Locate the cell with the specified text and output its [x, y] center coordinate. 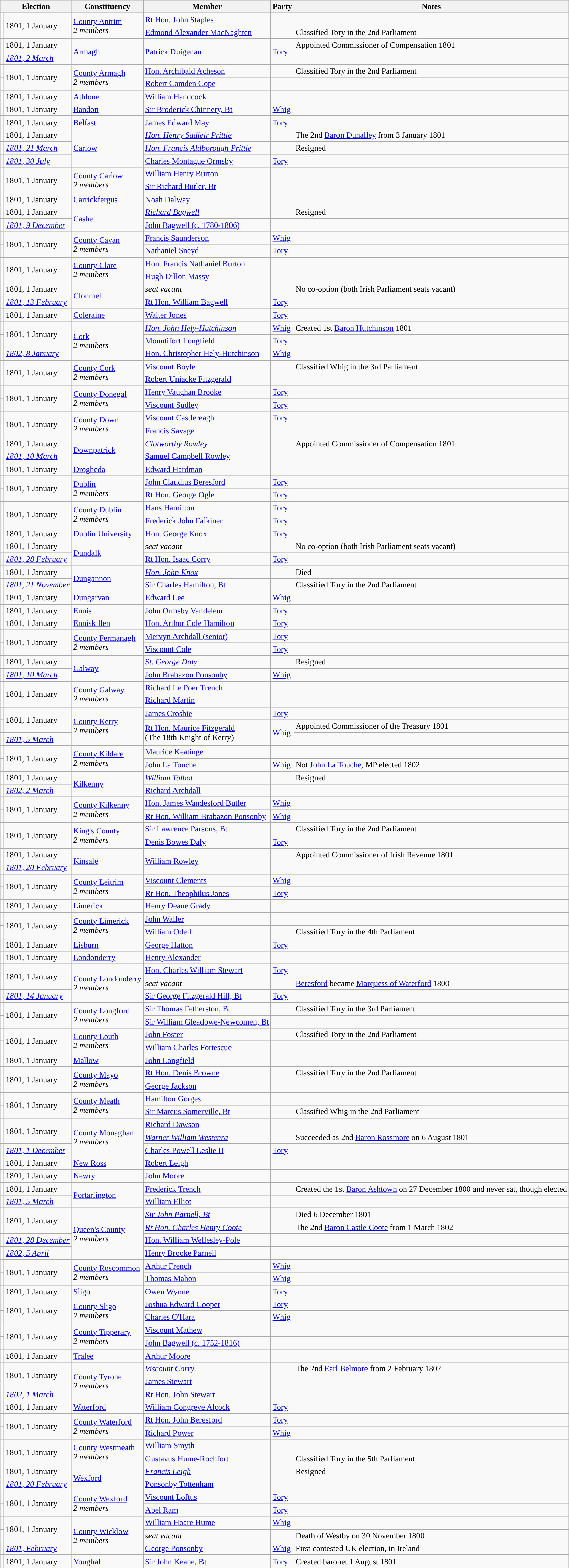
Viscount Clements [207, 880]
Frederick John Falkiner [207, 521]
Queen's County2 members [107, 1234]
1801, 28 December [38, 1240]
John Bagwell (c. 1780-1806) [207, 225]
John Moore [207, 1176]
Viscount Sudley [207, 405]
County Tipperary2 members [107, 1336]
County Armagh2 members [107, 77]
Dundalk [107, 553]
Classified Whig in the 2nd Parliament [431, 1112]
The 2nd Baron Dunalley from 3 January 1801 [431, 135]
Armagh [107, 52]
Viscount Corry [207, 1368]
Dungarvan [107, 598]
Denis Bowes Daly [207, 842]
Coleraine [107, 315]
Beresford became Marquess of Waterford 1800 [431, 983]
William Rowley [207, 861]
1801, 2 March [38, 58]
Hon. Arthur Cole Hamilton [207, 623]
Dublin2 members [107, 488]
Hon. Francis Aldborough Prittie [207, 148]
Hon. William Wellesley-Pole [207, 1240]
Rt Hon. John Stewart [207, 1394]
Edward Lee [207, 598]
Maurice Keatinge [207, 752]
Classified Tory in the 3rd Parliament [431, 1009]
Arthur Moore [207, 1356]
Death of Westby on 30 November 1800 [431, 1536]
Henry Deane Grady [207, 906]
Galway [107, 668]
County Down2 members [107, 424]
Rt Hon. Theophilus Jones [207, 893]
Clonmel [107, 296]
Downpatrick [107, 450]
County Wexford2 members [107, 1504]
1801, 21 November [38, 585]
Mountifort Longfield [207, 341]
County Meath2 members [107, 1105]
George Jackson [207, 1086]
Ponsonby Tottenham [207, 1484]
County Longford2 members [107, 1015]
1802, 8 January [38, 353]
Arthur French [207, 1266]
Died 6 December 1801 [431, 1215]
County Donegal2 members [107, 399]
1801, 13 February [38, 302]
Viscount Loftus [207, 1497]
1801, 14 January [38, 996]
Succeeded as 2nd Baron Rossmore on 6 August 1801 [431, 1137]
Charles Powell Leslie II [207, 1150]
Waterford [107, 1407]
John Bagwell (c. 1752-1816) [207, 1343]
Cashel [107, 219]
County Londonderry2 members [107, 983]
Viscount Cole [207, 649]
Richard Power [207, 1433]
Lisburn [107, 945]
Francis Savage [207, 431]
Youghal [107, 1561]
Rt Hon. John Staples [207, 20]
Henry Brooke Parnell [207, 1253]
Enniskillen [107, 623]
Tralee [107, 1356]
Hon. George Knox [207, 533]
County Louth2 members [107, 1041]
Richard Bagwell [207, 212]
Sir John Parnell, Bt [207, 1215]
Athlone [107, 97]
Classified Tory in the 4th Parliament [431, 932]
1802, 2 March [38, 791]
Hugh Dillon Massy [207, 276]
John Longfield [207, 1060]
John Foster [207, 1035]
Election [36, 7]
Robert Uniacke Fitzgerald [207, 379]
Viscount Boyle [207, 366]
Rt Hon. William Bagwell [207, 302]
Gustavus Hume-Rochfort [207, 1459]
William Handcock [207, 97]
Rt Hon. William Brabazon Ponsonby [207, 816]
County Antrim2 members [107, 26]
Edward Hardman [207, 469]
Abel Ram [207, 1510]
1801, 1 December [38, 1150]
Sir Broderick Chinnery, Bt [207, 109]
Samuel Campbell Rowley [207, 456]
1801, February [38, 1548]
Notes [431, 7]
Portarlington [107, 1195]
Sir Charles Hamilton, Bt [207, 585]
Mallow [107, 1060]
Walter Jones [207, 315]
County Monaghan2 members [107, 1137]
Patrick Duigenan [207, 52]
John Claudius Beresford [207, 482]
William Congreve Alcock [207, 1407]
King's County2 members [107, 835]
William Hoare Hume [207, 1523]
County Kilkenny2 members [107, 810]
1801, 28 February [38, 559]
County Clare2 members [107, 270]
Francis Leigh [207, 1471]
William Elliot [207, 1202]
Created 1st Baron Hutchinson 1801 [431, 328]
Drogheda [107, 469]
Created the 1st Baron Ashtown on 27 December 1800 and never sat, though elected [431, 1189]
Hon. Francis Nathaniel Burton [207, 264]
Limerick [107, 906]
Sir Richard Butler, Bt [207, 187]
Richard Martin [207, 700]
1802, 1 March [38, 1394]
Constituency [107, 7]
Rt Hon. Denis Browne [207, 1073]
Ennis [107, 611]
1802, 5 April [38, 1253]
Henry Alexander [207, 957]
County Tyrone2 members [107, 1381]
Robert Leigh [207, 1163]
County Waterford2 members [107, 1427]
Robert Camden Cope [207, 84]
Rt Hon. Isaac Corry [207, 559]
James Edward May [207, 122]
Kilkenny [107, 784]
Sir William Gleadowe-Newcomen, Bt [207, 1022]
Kinsale [107, 861]
Nathaniel Sneyd [207, 251]
Mervyn Archdall (senior) [207, 636]
First contested UK election, in Ireland [431, 1548]
New Ross [107, 1163]
County Leitrim2 members [107, 887]
Rt Hon. Charles Henry Coote [207, 1227]
Dublin University [107, 533]
Hamilton Gorges [207, 1099]
County Wicklow2 members [107, 1536]
William Henry Burton [207, 174]
Appointed Commissioner of Irish Revenue 1801 [431, 855]
Londonderry [107, 957]
Edmond Alexander MacNaghten [207, 32]
James Stewart [207, 1381]
1801, 9 December [38, 225]
Noah Dalway [207, 200]
Belfast [107, 122]
Hon. Christopher Hely-Hutchinson [207, 353]
County Mayo2 members [107, 1080]
Created baronet 1 August 1801 [431, 1561]
Carlow [107, 148]
Hans Hamilton [207, 508]
County Dublin2 members [107, 514]
Classified Tory in the 5th Parliament [431, 1459]
William Odell [207, 932]
St. George Daly [207, 662]
James Crosbie [207, 713]
Clotworthy Rowley [207, 444]
Carrickfergus [107, 200]
Died [431, 572]
1801, 30 July [38, 161]
John Ormsby Vandeleur [207, 611]
Not John La Touche, MP elected 1802 [431, 765]
Richard Le Poer Trench [207, 688]
Hon. Archibald Acheson [207, 71]
County Kildare2 members [107, 758]
Viscount Castlereagh [207, 418]
County Galway2 members [107, 694]
Francis Saunderson [207, 238]
Sir Marcus Somerville, Bt [207, 1112]
The 2nd Earl Belmore from 2 February 1802 [431, 1368]
Charles O'Hara [207, 1317]
Hon. Charles William Stewart [207, 970]
County Westmeath2 members [107, 1452]
1801, 21 March [38, 148]
County Roscommon2 members [107, 1272]
George Ponsonby [207, 1548]
Sir George Fitzgerald Hill, Bt [207, 996]
Charles Montague Ormsby [207, 161]
Newry [107, 1176]
Bandon [107, 109]
Hon. John Knox [207, 572]
Classified Whig in the 3rd Parliament [431, 366]
Hon. James Wandesford Butler [207, 803]
William Talbot [207, 777]
Hon. Henry Sadleir Prittie [207, 135]
John Waller [207, 919]
Member [207, 7]
County Fermanagh2 members [107, 643]
The 2nd Baron Castle Coote from 1 March 1802 [431, 1227]
County Cork2 members [107, 373]
Richard Dawson [207, 1124]
County Carlow2 members [107, 180]
County Kerry2 members [107, 726]
Sir John Keane, Bt [207, 1561]
County Limerick2 members [107, 925]
Frederick Trench [207, 1189]
Henry Vaughan Brooke [207, 392]
William Charles Fortescue [207, 1047]
John Brabazon Ponsonby [207, 675]
Hon. John Hely-Hutchinson [207, 328]
William Smyth [207, 1446]
Rt Hon. George Ogle [207, 495]
Sir Lawrence Parsons, Bt [207, 829]
Sligo [107, 1292]
Owen Wynne [207, 1292]
County Cavan2 members [107, 244]
Party [282, 7]
Joshua Edward Cooper [207, 1304]
Viscount Mathew [207, 1330]
Warner William Westenra [207, 1137]
Wexford [107, 1478]
John La Touche [207, 765]
Cork2 members [107, 341]
County Sligo2 members [107, 1311]
Dungannon [107, 579]
Thomas Mahon [207, 1279]
Rt Hon. John Beresford [207, 1420]
Rt Hon. Maurice Fitzgerald(The 18th Knight of Kerry) [207, 733]
George Hatton [207, 945]
Sir Thomas Fetherston, Bt [207, 1009]
Richard Archdall [207, 791]
Appointed Commissioner of the Treasury 1801 [431, 726]
